Extract the (x, y) coordinate from the center of the cell holding the provided text.  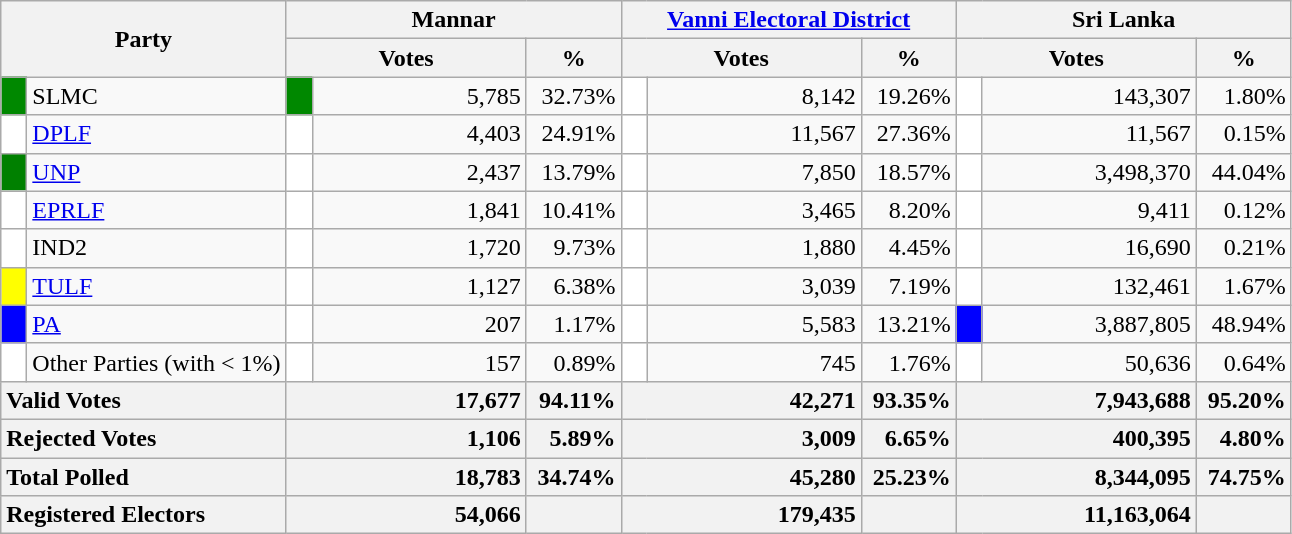
95.20% (1244, 400)
1.76% (908, 362)
1,880 (754, 248)
27.36% (908, 134)
10.41% (574, 210)
17,677 (406, 400)
3,009 (741, 438)
94.11% (574, 400)
7.19% (908, 286)
4.80% (1244, 438)
8,142 (754, 96)
0.12% (1244, 210)
1.67% (1244, 286)
4,403 (419, 134)
Sri Lanka (1124, 20)
45,280 (741, 477)
19.26% (908, 96)
IND2 (156, 248)
0.15% (1244, 134)
5.89% (574, 438)
24.91% (574, 134)
1.17% (574, 324)
1,106 (406, 438)
0.21% (1244, 248)
3,465 (754, 210)
3,039 (754, 286)
4.45% (908, 248)
TULF (156, 286)
8.20% (908, 210)
25.23% (908, 477)
0.89% (574, 362)
54,066 (406, 515)
9,411 (1089, 210)
34.74% (574, 477)
400,395 (1076, 438)
48.94% (1244, 324)
11,163,064 (1076, 515)
42,271 (741, 400)
Vanni Electoral District (788, 20)
6.38% (574, 286)
13.79% (574, 172)
1.80% (1244, 96)
18.57% (908, 172)
2,437 (419, 172)
93.35% (908, 400)
Party (144, 39)
3,498,370 (1089, 172)
32.73% (574, 96)
Total Polled (144, 477)
143,307 (1089, 96)
18,783 (406, 477)
EPRLF (156, 210)
9.73% (574, 248)
1,127 (419, 286)
179,435 (741, 515)
50,636 (1089, 362)
Mannar (454, 20)
DPLF (156, 134)
74.75% (1244, 477)
1,720 (419, 248)
8,344,095 (1076, 477)
3,887,805 (1089, 324)
Valid Votes (144, 400)
132,461 (1089, 286)
SLMC (156, 96)
16,690 (1089, 248)
7,943,688 (1076, 400)
Registered Electors (144, 515)
13.21% (908, 324)
745 (754, 362)
207 (419, 324)
Other Parties (with < 1%) (156, 362)
Rejected Votes (144, 438)
1,841 (419, 210)
44.04% (1244, 172)
5,583 (754, 324)
7,850 (754, 172)
UNP (156, 172)
6.65% (908, 438)
PA (156, 324)
0.64% (1244, 362)
157 (419, 362)
5,785 (419, 96)
